Extract the [X, Y] coordinate from the center of the cell holding the provided text.  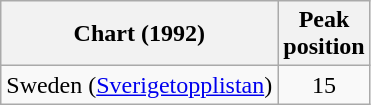
15 [324, 85]
Sweden (Sverigetopplistan) [140, 85]
Peakposition [324, 34]
Chart (1992) [140, 34]
